Detect which cell encompasses the target text, then output its [x, y] center coordinate. 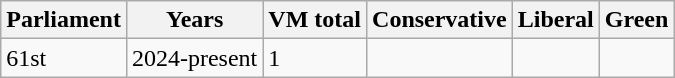
VM total [315, 20]
Green [636, 20]
61st [64, 58]
Liberal [556, 20]
2024-present [194, 58]
Conservative [440, 20]
Years [194, 20]
1 [315, 58]
Parliament [64, 20]
